Pinpoint the cell where the given text exists, returning its (x, y) midpoint coordinate. 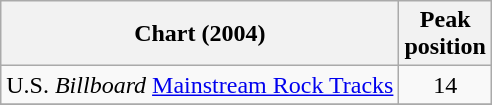
Peak position (445, 34)
U.S. Billboard Mainstream Rock Tracks (200, 85)
14 (445, 85)
Chart (2004) (200, 34)
